Determine the (X, Y) coordinate at the center of the cell enclosing the given text.  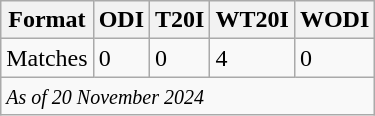
Format (47, 20)
4 (252, 58)
ODI (121, 20)
As of 20 November 2024 (188, 96)
WODI (334, 20)
WT20I (252, 20)
Matches (47, 58)
T20I (180, 20)
